Find where the given text appears and provide that cell's center as (X, Y) coordinate. 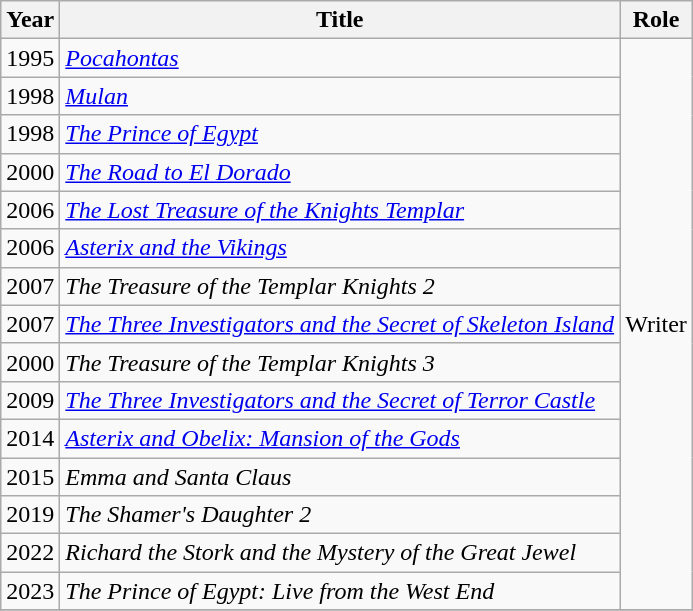
2015 (30, 477)
The Shamer's Daughter 2 (340, 515)
Role (656, 20)
The Treasure of the Templar Knights 2 (340, 286)
2014 (30, 438)
Emma and Santa Claus (340, 477)
The Three Investigators and the Secret of Skeleton Island (340, 324)
The Prince of Egypt (340, 134)
Richard the Stork and the Mystery of the Great Jewel (340, 553)
2022 (30, 553)
The Road to El Dorado (340, 172)
The Three Investigators and the Secret of Terror Castle (340, 400)
Title (340, 20)
Pocahontas (340, 58)
2009 (30, 400)
Year (30, 20)
2023 (30, 591)
2019 (30, 515)
Writer (656, 324)
Asterix and the Vikings (340, 248)
Mulan (340, 96)
1995 (30, 58)
The Treasure of the Templar Knights 3 (340, 362)
The Prince of Egypt: Live from the West End (340, 591)
Asterix and Obelix: Mansion of the Gods (340, 438)
The Lost Treasure of the Knights Templar (340, 210)
